Find where the given text appears and provide that cell's center as [x, y] coordinate. 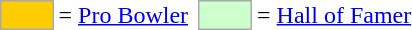
= Pro Bowler [124, 15]
